Extract the (x, y) coordinate from the center of the cell holding the provided text.  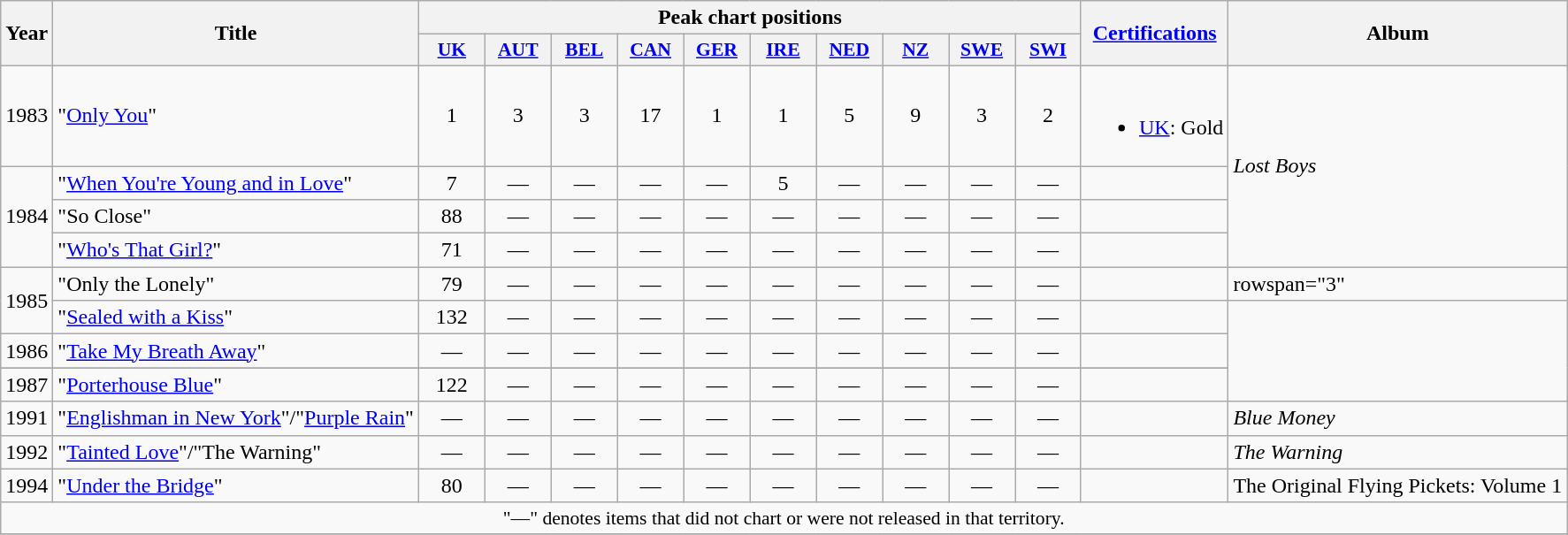
1987 (27, 385)
NED (849, 50)
Blue Money (1397, 418)
"Who's That Girl?" (236, 250)
"Tainted Love"/"The Warning" (236, 452)
80 (451, 485)
1984 (27, 217)
1986 (27, 351)
NZ (916, 50)
GER (716, 50)
SWE (982, 50)
"Take My Breath Away" (236, 351)
"Under the Bridge" (236, 485)
"Porterhouse Blue" (236, 385)
1985 (27, 301)
"—" denotes items that did not chart or were not released in that territory. (784, 518)
"Only the Lonely" (236, 284)
122 (451, 385)
Certifications (1154, 34)
88 (451, 217)
Title (236, 34)
"When You're Young and in Love" (236, 183)
The Original Flying Pickets: Volume 1 (1397, 485)
UK (451, 50)
Year (27, 34)
1991 (27, 418)
"So Close" (236, 217)
UK: Gold (1154, 115)
Lost Boys (1397, 166)
1983 (27, 115)
"Only You" (236, 115)
BEL (584, 50)
1992 (27, 452)
132 (451, 317)
Peak chart positions (750, 18)
1994 (27, 485)
17 (651, 115)
AUT (518, 50)
71 (451, 250)
SWI (1049, 50)
"Sealed with a Kiss" (236, 317)
7 (451, 183)
Album (1397, 34)
9 (916, 115)
CAN (651, 50)
79 (451, 284)
The Warning (1397, 452)
IRE (784, 50)
2 (1049, 115)
"Englishman in New York"/"Purple Rain" (236, 418)
rowspan="3" (1397, 284)
